From the cell containing the given text, extract its center point as [X, Y] coordinate. 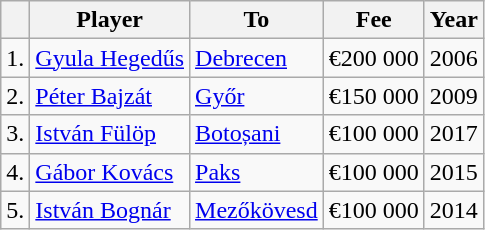
Year [454, 20]
Péter Bajzát [110, 96]
2017 [454, 134]
István Bognár [110, 210]
Debrecen [257, 58]
2. [16, 96]
To [257, 20]
Gábor Kovács [110, 172]
5. [16, 210]
2015 [454, 172]
€200 000 [374, 58]
2009 [454, 96]
Mezőkövesd [257, 210]
4. [16, 172]
Győr [257, 96]
3. [16, 134]
2014 [454, 210]
2006 [454, 58]
Botoșani [257, 134]
Player [110, 20]
Paks [257, 172]
1. [16, 58]
€150 000 [374, 96]
István Fülöp [110, 134]
Gyula Hegedűs [110, 58]
Fee [374, 20]
